Locate the cell with the specified text and output its [x, y] center coordinate. 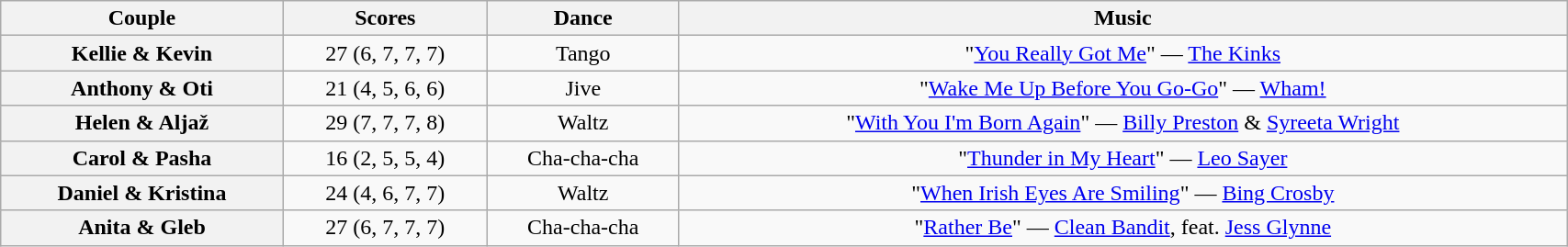
"When Irish Eyes Are Smiling" — Bing Crosby [1122, 193]
Daniel & Kristina [141, 193]
Jive [582, 88]
Helen & Aljaž [141, 123]
"You Really Got Me" — The Kinks [1122, 53]
16 (2, 5, 5, 4) [385, 158]
Kellie & Kevin [141, 53]
Couple [141, 18]
Carol & Pasha [141, 158]
21 (4, 5, 6, 6) [385, 88]
Music [1122, 18]
"Rather Be" — Clean Bandit, feat. Jess Glynne [1122, 228]
Dance [582, 18]
"Thunder in My Heart" — Leo Sayer [1122, 158]
Anita & Gleb [141, 228]
24 (4, 6, 7, 7) [385, 193]
Anthony & Oti [141, 88]
29 (7, 7, 7, 8) [385, 123]
Scores [385, 18]
"Wake Me Up Before You Go-Go" — Wham! [1122, 88]
Tango [582, 53]
"With You I'm Born Again" — Billy Preston & Syreeta Wright [1122, 123]
